Return the [X, Y] coordinate for the center point of the cell that contains the specified text.  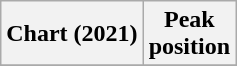
Chart (2021) [72, 34]
Peakposition [189, 34]
